Search for the cell housing the specified text and yield its [x, y] center coordinate. 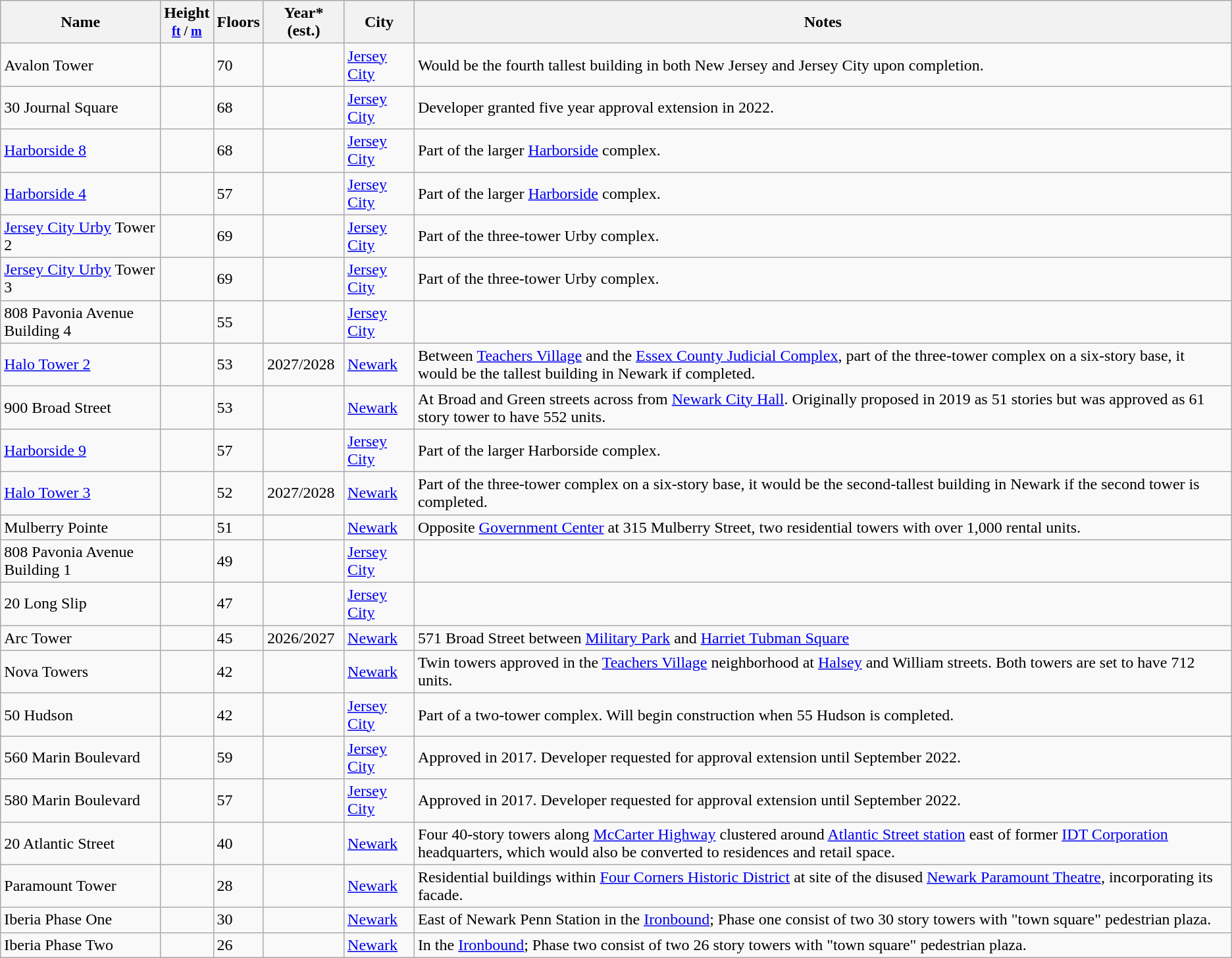
Residential buildings within Four Corners Historic District at site of the disused Newark Paramount Theatre, incorporating its facade. [823, 886]
47 [238, 604]
Part of a two-tower complex. Will begin construction when 55 Hudson is completed. [823, 715]
50 Hudson [80, 715]
Year* (est.) [303, 22]
Heightft / m [187, 22]
51 [238, 527]
Nova Towers [80, 672]
Harborside 9 [80, 450]
In the Ironbound; Phase two consist of two 26 story towers with "town square" pedestrian plaza. [823, 945]
59 [238, 757]
52 [238, 492]
70 [238, 65]
Halo Tower 3 [80, 492]
580 Marin Boulevard [80, 801]
Halo Tower 2 [80, 365]
808 Pavonia Avenue Building 1 [80, 561]
28 [238, 886]
49 [238, 561]
Arc Tower [80, 638]
Iberia Phase One [80, 920]
20 Long Slip [80, 604]
Developer granted five year approval extension in 2022. [823, 108]
Notes [823, 22]
East of Newark Penn Station in the Ironbound; Phase one consist of two 30 story towers with "town square" pedestrian plaza. [823, 920]
Would be the fourth tallest building in both New Jersey and Jersey City upon completion. [823, 65]
Opposite Government Center at 315 Mulberry Street, two residential towers with over 1,000 rental units. [823, 527]
55 [238, 321]
Iberia Phase Two [80, 945]
30 [238, 920]
Mulberry Pointe [80, 527]
Jersey City Urby Tower 3 [80, 279]
Floors [238, 22]
Avalon Tower [80, 65]
Paramount Tower [80, 886]
Jersey City Urby Tower 2 [80, 236]
45 [238, 638]
Harborside 8 [80, 150]
26 [238, 945]
Harborside 4 [80, 194]
City [379, 22]
30 Journal Square [80, 108]
560 Marin Boulevard [80, 757]
40 [238, 843]
900 Broad Street [80, 407]
2026/2027 [303, 638]
808 Pavonia Avenue Building 4 [80, 321]
Part of the three-tower complex on a six-story base, it would be the second-tallest building in Newark if the second tower is completed. [823, 492]
571 Broad Street between Military Park and Harriet Tubman Square [823, 638]
Twin towers approved in the Teachers Village neighborhood at Halsey and William streets. Both towers are set to have 712 units. [823, 672]
Name [80, 22]
20 Atlantic Street [80, 843]
